Extract the (x, y) coordinate from the center of the cell holding the provided text.  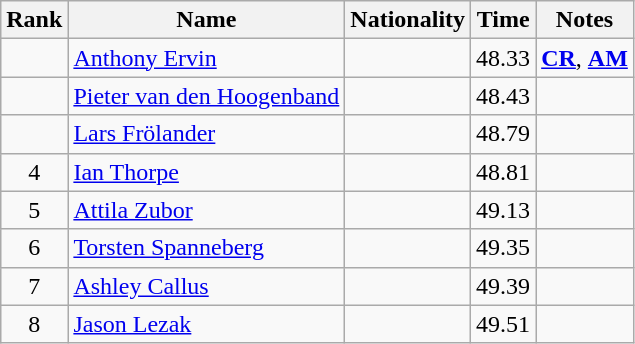
Torsten Spanneberg (206, 248)
49.51 (504, 324)
48.33 (504, 58)
49.39 (504, 286)
Ashley Callus (206, 286)
Nationality (408, 20)
Notes (585, 20)
Jason Lezak (206, 324)
48.43 (504, 96)
49.13 (504, 210)
49.35 (504, 248)
Pieter van den Hoogenband (206, 96)
Anthony Ervin (206, 58)
4 (34, 172)
7 (34, 286)
Ian Thorpe (206, 172)
5 (34, 210)
6 (34, 248)
48.81 (504, 172)
Rank (34, 20)
Lars Frölander (206, 134)
Attila Zubor (206, 210)
CR, AM (585, 58)
8 (34, 324)
Name (206, 20)
48.79 (504, 134)
Time (504, 20)
